Identify which cell holds the provided text, then report its [x, y] central coordinate. 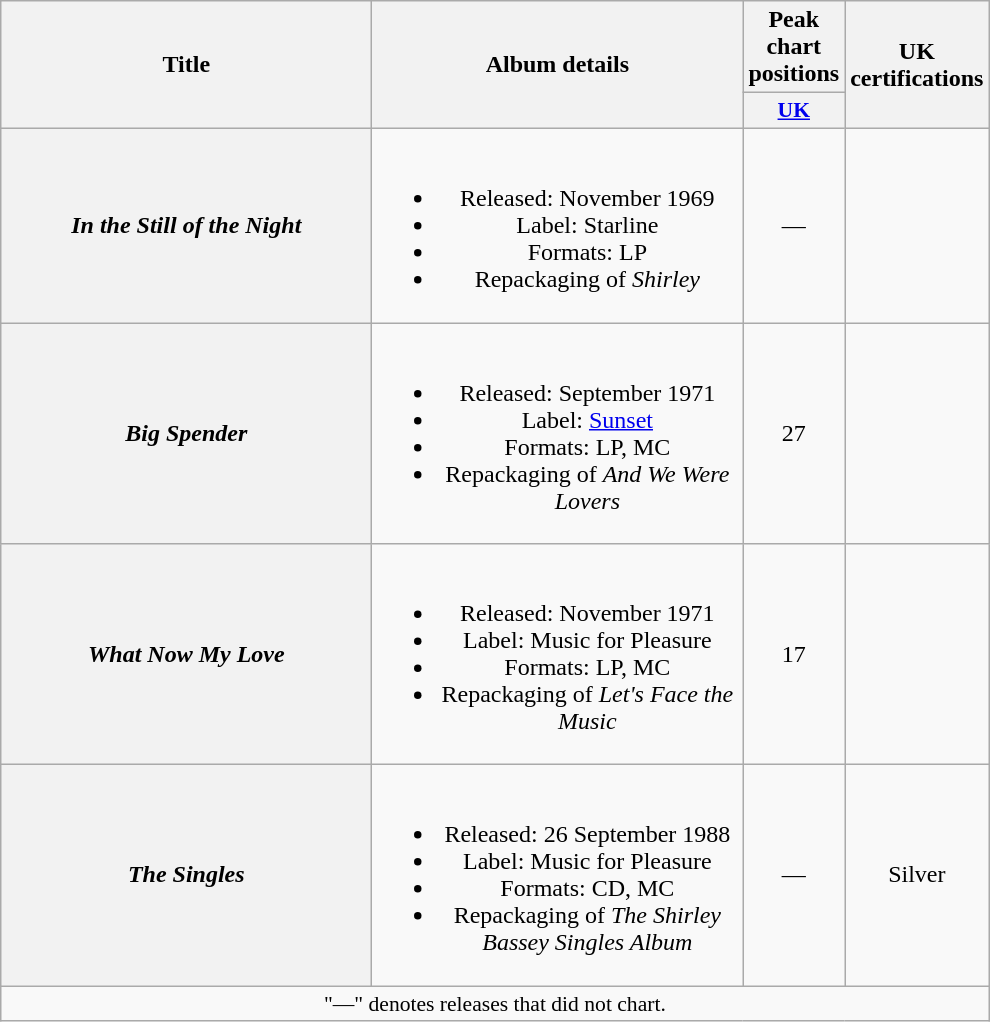
Silver [917, 876]
The Singles [186, 876]
17 [794, 654]
Title [186, 65]
UK [794, 111]
UKcertifications [917, 65]
Album details [558, 65]
27 [794, 432]
In the Still of the Night [186, 225]
What Now My Love [186, 654]
Released: September 1971Label: SunsetFormats: LP, MCRepackaging of And We Were Lovers [558, 432]
Released: November 1971Label: Music for PleasureFormats: LP, MCRepackaging of Let's Face the Music [558, 654]
"—" denotes releases that did not chart. [495, 1004]
Released: 26 September 1988Label: Music for PleasureFormats: CD, MCRepackaging of The Shirley Bassey Singles Album [558, 876]
Big Spender [186, 432]
Peak chart positions [794, 47]
Released: November 1969Label: StarlineFormats: LPRepackaging of Shirley [558, 225]
